Scan for the cell matching the given text and deliver its [X, Y] coordinate at center. 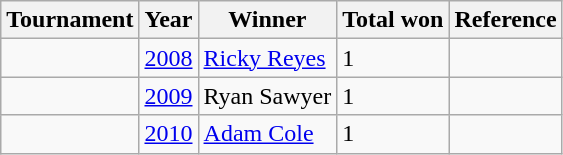
Total won [393, 20]
2010 [168, 134]
Ryan Sawyer [268, 96]
Tournament [70, 20]
Ricky Reyes [268, 58]
Reference [506, 20]
2008 [168, 58]
Year [168, 20]
Adam Cole [268, 134]
Winner [268, 20]
2009 [168, 96]
